Locate the cell with the specified text and output its [x, y] center coordinate. 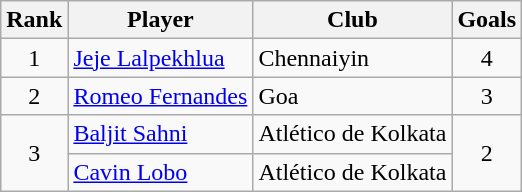
Player [160, 20]
Club [352, 20]
Cavin Lobo [160, 172]
Chennaiyin [352, 58]
Jeje Lalpekhlua [160, 58]
4 [487, 58]
Goa [352, 96]
Baljit Sahni [160, 134]
Goals [487, 20]
Rank [34, 20]
Romeo Fernandes [160, 96]
1 [34, 58]
